Pinpoint the cell where the given text exists, returning its [x, y] midpoint coordinate. 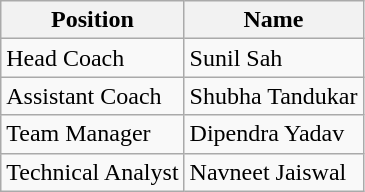
Sunil Sah [274, 58]
Technical Analyst [92, 172]
Navneet Jaiswal [274, 172]
Assistant Coach [92, 96]
Dipendra Yadav [274, 134]
Name [274, 20]
Head Coach [92, 58]
Position [92, 20]
Team Manager [92, 134]
Shubha Tandukar [274, 96]
